Scan for the cell matching the given text and deliver its [x, y] coordinate at center. 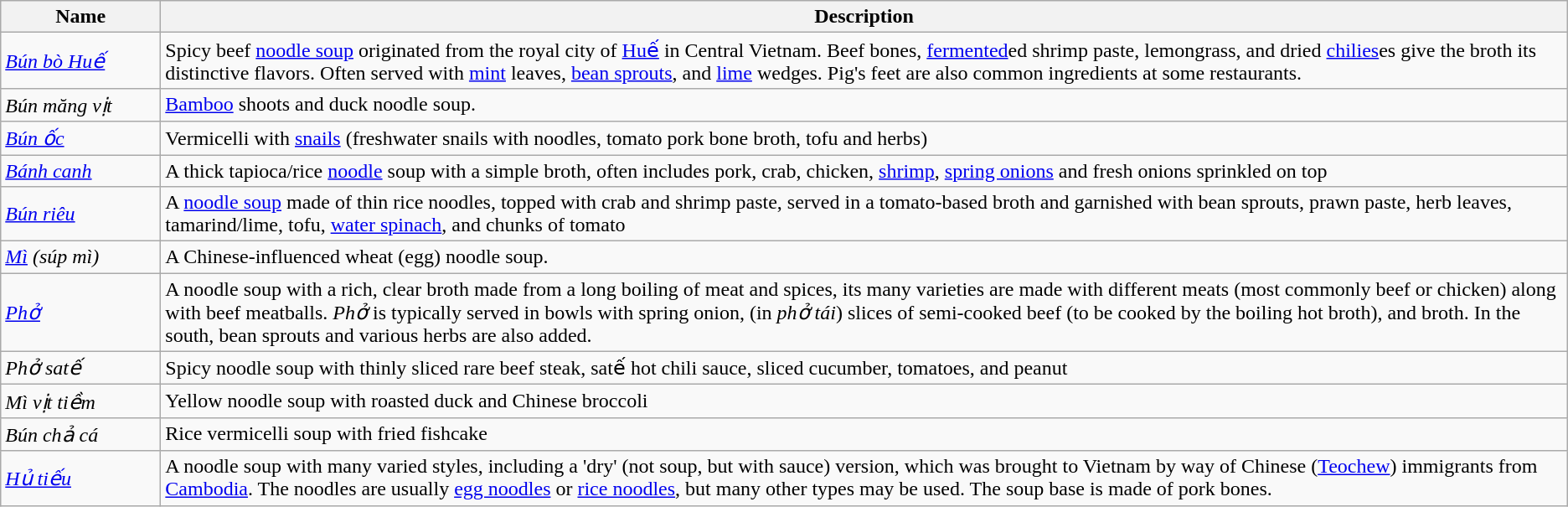
A thick tapioca/rice noodle soup with a simple broth, often includes pork, crab, chicken, shrimp, spring onions and fresh onions sprinkled on top [864, 170]
Phở [80, 313]
Bún măng vịt [80, 105]
Spicy noodle soup with thinly sliced rare beef steak, satế hot chili sauce, sliced cucumber, tomatoes, and peanut [864, 368]
Mì (súp mì) [80, 257]
Mì vịt tiềm [80, 401]
Bamboo shoots and duck noodle soup. [864, 105]
Rice vermicelli soup with fried fishcake [864, 434]
Bún chả cá [80, 434]
Bún riêu [80, 215]
Hủ tiếu [80, 478]
Bún ốc [80, 138]
Description [864, 17]
Name [80, 17]
A Chinese-influenced wheat (egg) noodle soup. [864, 257]
Vermicelli with snails (freshwater snails with noodles, tomato pork bone broth, tofu and herbs) [864, 138]
Bánh canh [80, 170]
Phở satế [80, 368]
Bún bò Huế [80, 60]
Yellow noodle soup with roasted duck and Chinese broccoli [864, 401]
